For the text-containing cell, return its midpoint in (x, y) coordinate format. 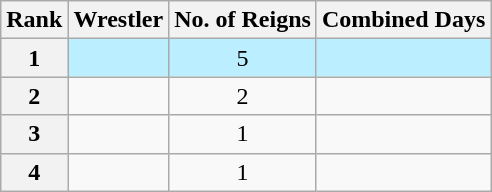
4 (34, 172)
Combined Days (403, 20)
5 (243, 58)
Rank (34, 20)
No. of Reigns (243, 20)
Wrestler (118, 20)
3 (34, 134)
